Capture the cell that displays the provided text and extract its [X, Y] central coordinate. 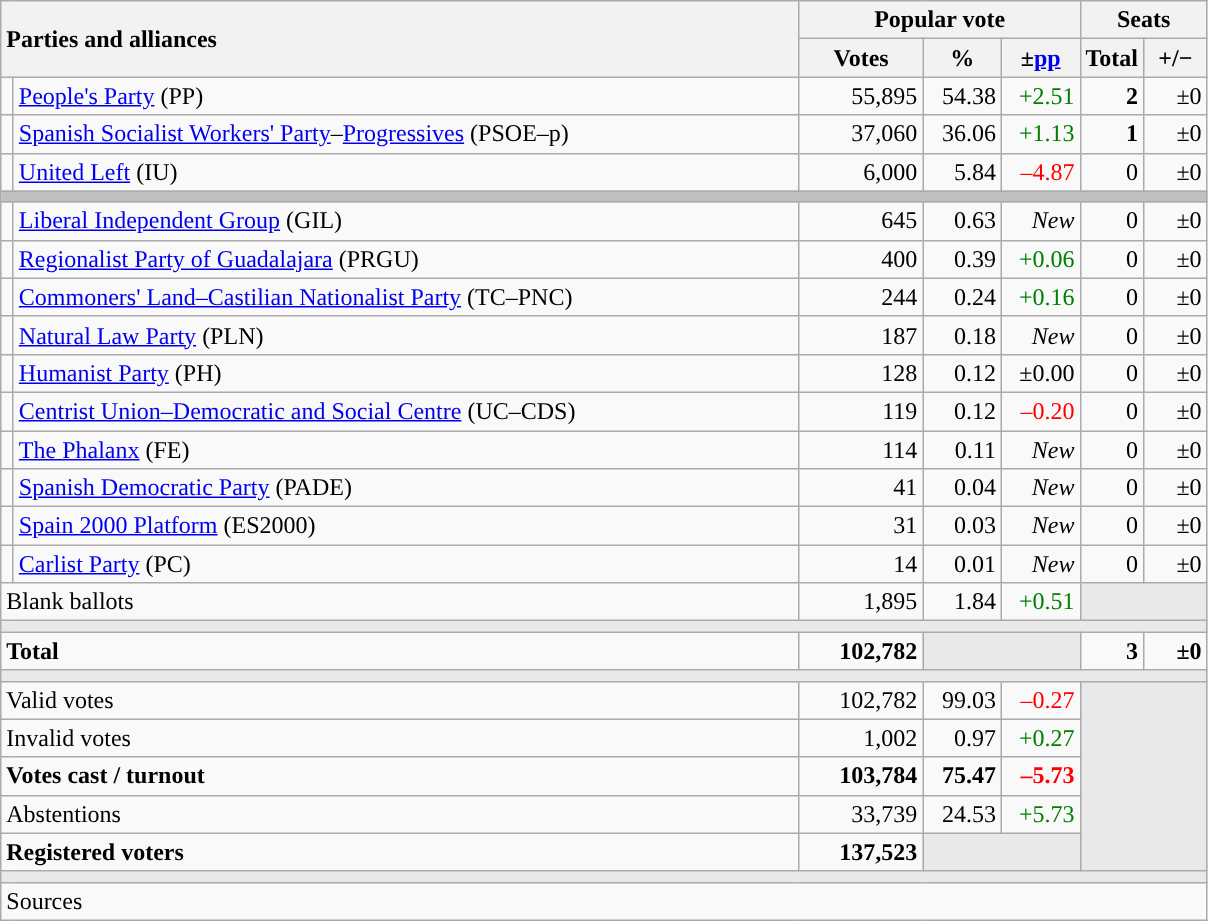
Spanish Socialist Workers' Party–Progressives (PSOE–p) [406, 134]
3 [1112, 651]
14 [861, 564]
400 [861, 259]
2 [1112, 96]
Invalid votes [400, 738]
Parties and alliances [400, 39]
Votes [861, 58]
Seats [1144, 20]
645 [861, 221]
+5.73 [1040, 814]
+/− [1176, 58]
0.63 [962, 221]
187 [861, 335]
+0.27 [1040, 738]
Votes cast / turnout [400, 776]
0.03 [962, 526]
Commoners' Land–Castilian Nationalist Party (TC–PNC) [406, 297]
5.84 [962, 172]
+1.13 [1040, 134]
55,895 [861, 96]
54.38 [962, 96]
±0.00 [1040, 373]
Carlist Party (PC) [406, 564]
+0.06 [1040, 259]
Blank ballots [400, 602]
33,739 [861, 814]
0.24 [962, 297]
Liberal Independent Group (GIL) [406, 221]
Natural Law Party (PLN) [406, 335]
Spain 2000 Platform (ES2000) [406, 526]
0.04 [962, 488]
128 [861, 373]
75.47 [962, 776]
37,060 [861, 134]
1 [1112, 134]
Humanist Party (PH) [406, 373]
+2.51 [1040, 96]
0.11 [962, 449]
114 [861, 449]
36.06 [962, 134]
0.01 [962, 564]
% [962, 58]
The Phalanx (FE) [406, 449]
Popular vote [940, 20]
244 [861, 297]
±pp [1040, 58]
137,523 [861, 852]
99.03 [962, 700]
24.53 [962, 814]
1,895 [861, 602]
0.18 [962, 335]
103,784 [861, 776]
Abstentions [400, 814]
0.97 [962, 738]
Sources [604, 901]
1.84 [962, 602]
41 [861, 488]
+0.16 [1040, 297]
Valid votes [400, 700]
1,002 [861, 738]
Centrist Union–Democratic and Social Centre (UC–CDS) [406, 411]
6,000 [861, 172]
Regionalist Party of Guadalajara (PRGU) [406, 259]
–0.20 [1040, 411]
–5.73 [1040, 776]
119 [861, 411]
United Left (IU) [406, 172]
People's Party (PP) [406, 96]
31 [861, 526]
Spanish Democratic Party (PADE) [406, 488]
0.39 [962, 259]
+0.51 [1040, 602]
–0.27 [1040, 700]
–4.87 [1040, 172]
Registered voters [400, 852]
